Find where the given text appears and provide that cell's center as [x, y] coordinate. 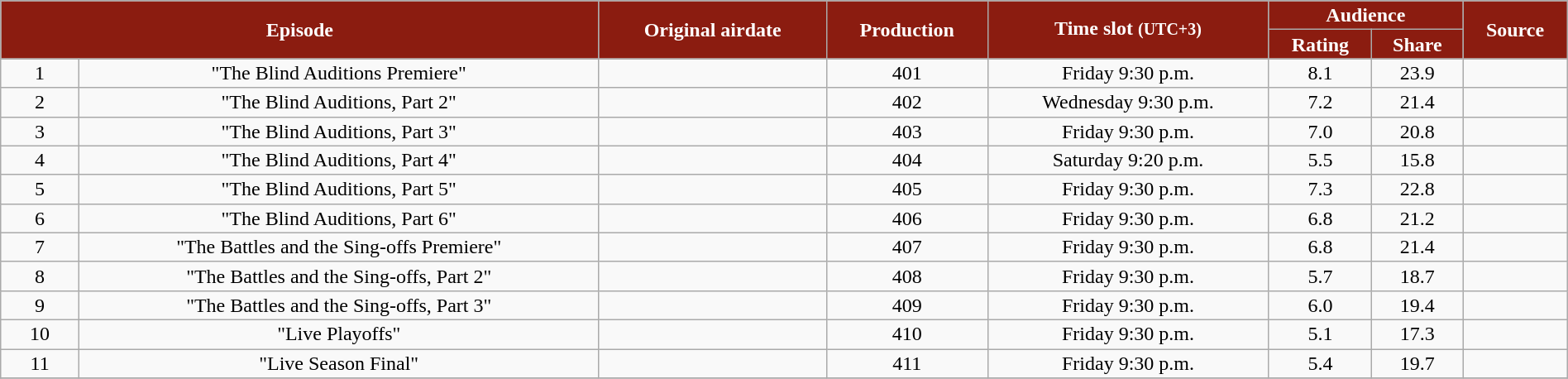
"The Battles and the Sing-offs Premiere" [338, 247]
7.0 [1320, 131]
7.3 [1320, 189]
22.8 [1417, 189]
5.7 [1320, 276]
7 [40, 247]
9 [40, 305]
"The Blind Auditions, Part 4" [338, 161]
"The Blind Auditions, Part 3" [338, 131]
7.2 [1320, 103]
403 [906, 131]
10 [40, 334]
406 [906, 218]
408 [906, 276]
"The Battles and the Sing-offs, Part 3" [338, 305]
Rating [1320, 45]
18.7 [1417, 276]
2 [40, 103]
5.4 [1320, 364]
3 [40, 131]
409 [906, 305]
4 [40, 161]
Original airdate [713, 30]
"The Blind Auditions Premiere" [338, 73]
Share [1417, 45]
19.7 [1417, 364]
21.2 [1417, 218]
"Live Playoffs" [338, 334]
"Live Season Final" [338, 364]
410 [906, 334]
1 [40, 73]
407 [906, 247]
11 [40, 364]
6.0 [1320, 305]
19.4 [1417, 305]
Saturday 9:20 p.m. [1128, 161]
"The Battles and the Sing-offs, Part 2" [338, 276]
8 [40, 276]
6 [40, 218]
411 [906, 364]
23.9 [1417, 73]
Production [906, 30]
15.8 [1417, 161]
8.1 [1320, 73]
5 [40, 189]
17.3 [1417, 334]
"The Blind Auditions, Part 2" [338, 103]
401 [906, 73]
405 [906, 189]
20.8 [1417, 131]
Audience [1366, 15]
Wednesday 9:30 p.m. [1128, 103]
Episode [299, 30]
Source [1515, 30]
"The Blind Auditions, Part 6" [338, 218]
"The Blind Auditions, Part 5" [338, 189]
Time slot (UTC+3) [1128, 30]
5.5 [1320, 161]
5.1 [1320, 334]
404 [906, 161]
402 [906, 103]
